Detect which cell encompasses the target text, then output its [x, y] center coordinate. 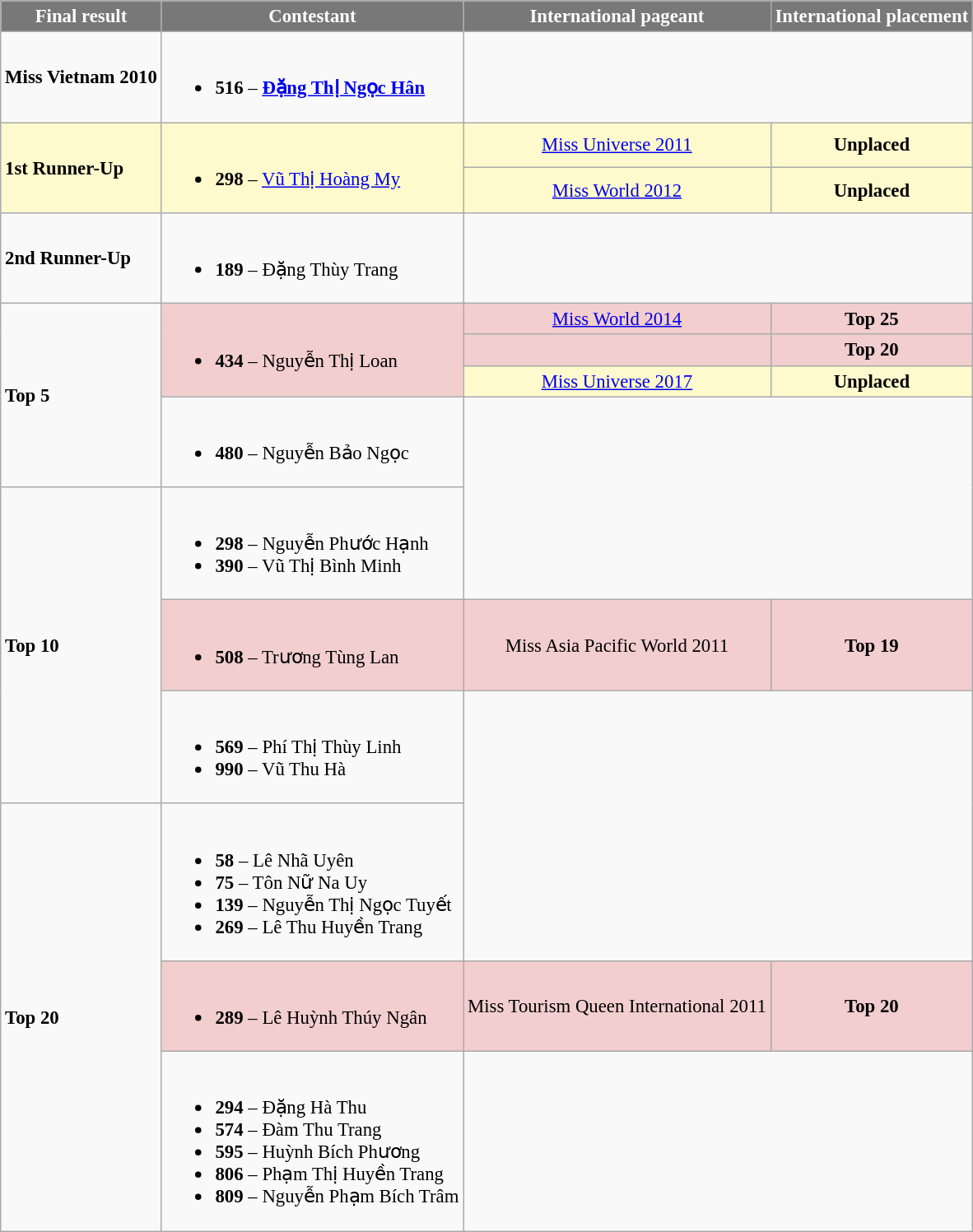
434 – Nguyễn Thị Loan [313, 351]
516 – Đặng Thị Ngọc Hân [313, 77]
508 – Trương Tùng Lan [313, 645]
Top 5 [81, 395]
International pageant [617, 16]
Contestant [313, 16]
189 – Đặng Thùy Trang [313, 258]
480 – Nguyễn Bảo Ngọc [313, 442]
Miss World 2012 [617, 191]
Top 19 [871, 645]
58 – Lê Nhã Uyên75 – Tôn Nữ Na Uy139 – Nguyễn Thị Ngọc Tuyết269 – Lê Thu Huyền Trang [313, 882]
Miss Asia Pacific World 2011 [617, 645]
Miss Vietnam 2010 [81, 77]
289 – Lê Huỳnh Thúy Ngân [313, 1007]
Miss Tourism Queen International 2011 [617, 1007]
Miss World 2014 [617, 319]
Top 10 [81, 645]
International placement [871, 16]
Miss Universe 2017 [617, 381]
298 – Vũ Thị Hoàng My [313, 168]
298 – Nguyễn Phước Hạnh390 – Vũ Thị Bình Minh [313, 543]
Miss Universe 2011 [617, 145]
569 – Phí Thị Thùy Linh990 – Vũ Thu Hà [313, 747]
Final result [81, 16]
1st Runner-Up [81, 168]
2nd Runner-Up [81, 258]
294 – Đặng Hà Thu574 – Đàm Thu Trang595 – Huỳnh Bích Phương806 – Phạm Thị Huyền Trang809 – Nguyễn Phạm Bích Trâm [313, 1141]
Top 25 [871, 319]
